Identify which cell holds the provided text, then report its [X, Y] central coordinate. 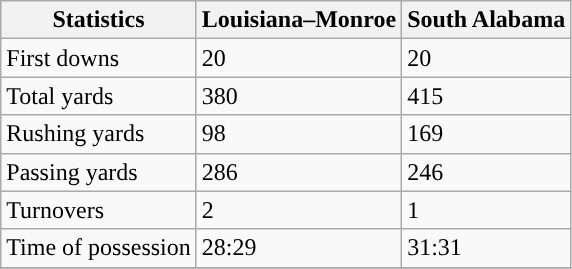
169 [486, 134]
415 [486, 96]
Statistics [99, 20]
Louisiana–Monroe [298, 20]
31:31 [486, 248]
28:29 [298, 248]
286 [298, 172]
98 [298, 134]
Passing yards [99, 172]
246 [486, 172]
South Alabama [486, 20]
380 [298, 96]
Turnovers [99, 210]
First downs [99, 58]
Total yards [99, 96]
Rushing yards [99, 134]
1 [486, 210]
Time of possession [99, 248]
2 [298, 210]
